Search for the cell housing the specified text and yield its [X, Y] center coordinate. 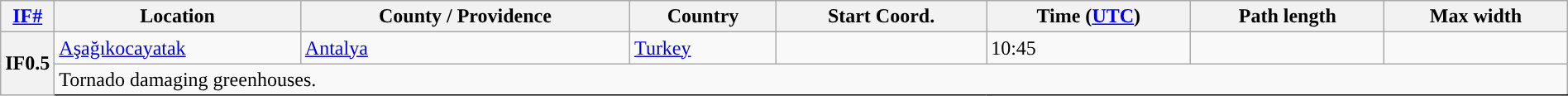
10:45 [1088, 48]
Location [178, 17]
County / Providence [465, 17]
Aşağıkocayatak [178, 48]
Time (UTC) [1088, 17]
Start Coord. [881, 17]
IF# [28, 17]
IF0.5 [28, 64]
Max width [1476, 17]
Path length [1288, 17]
Tornado damaging greenhouses. [810, 79]
Antalya [465, 48]
Turkey [703, 48]
Country [703, 17]
